For the text-containing cell, return its midpoint in (x, y) coordinate format. 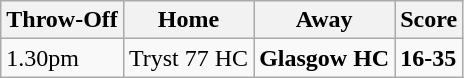
Score (429, 20)
1.30pm (62, 58)
16-35 (429, 58)
Tryst 77 HC (188, 58)
Glasgow HC (324, 58)
Home (188, 20)
Away (324, 20)
Throw-Off (62, 20)
